Extract the (x, y) coordinate from the center of the cell holding the provided text.  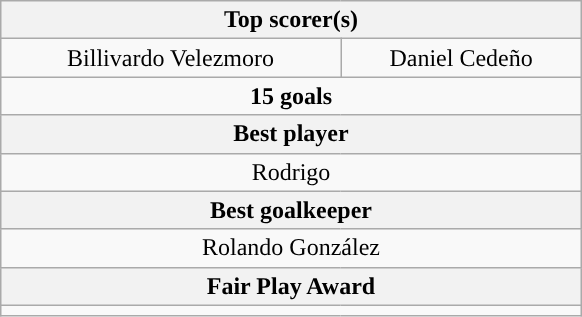
Best player (290, 134)
Best goalkeeper (290, 210)
Daniel Cedeño (462, 58)
15 goals (290, 96)
Rolando González (290, 248)
Top scorer(s) (290, 20)
Billivardo Velezmoro (170, 58)
Fair Play Award (290, 286)
Rodrigo (290, 172)
